Search for the cell housing the specified text and yield its (x, y) center coordinate. 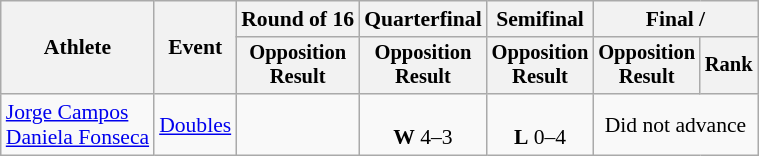
Round of 16 (298, 19)
Jorge CamposDaniela Fonseca (78, 124)
L 0–4 (540, 124)
W 4–3 (423, 124)
Rank (729, 66)
Quarterfinal (423, 19)
Athlete (78, 48)
Event (195, 48)
Did not advance (675, 124)
Semifinal (540, 19)
Doubles (195, 124)
Final / (675, 19)
